Search for the cell housing the specified text and yield its [X, Y] center coordinate. 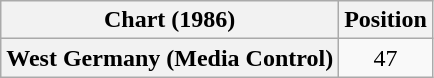
Chart (1986) [170, 20]
47 [386, 58]
West Germany (Media Control) [170, 58]
Position [386, 20]
